Provide the [X, Y] coordinate of the cell's center where the given text is located.  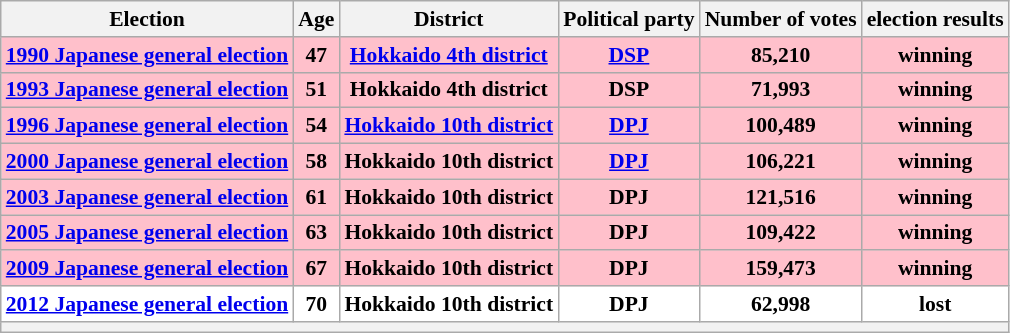
109,422 [781, 233]
85,210 [781, 55]
67 [316, 269]
106,221 [781, 162]
2009 Japanese general election [147, 269]
Election [147, 19]
159,473 [781, 269]
47 [316, 55]
51 [316, 90]
lost [936, 304]
100,489 [781, 126]
1996 Japanese general election [147, 126]
Political party [628, 19]
election results [936, 19]
2000 Japanese general election [147, 162]
71,993 [781, 90]
63 [316, 233]
District [448, 19]
2012 Japanese general election [147, 304]
121,516 [781, 197]
Number of votes [781, 19]
1993 Japanese general election [147, 90]
70 [316, 304]
Age [316, 19]
61 [316, 197]
62,998 [781, 304]
1990 Japanese general election [147, 55]
58 [316, 162]
2003 Japanese general election [147, 197]
2005 Japanese general election [147, 233]
54 [316, 126]
